Pinpoint the cell where the given text exists, returning its [X, Y] midpoint coordinate. 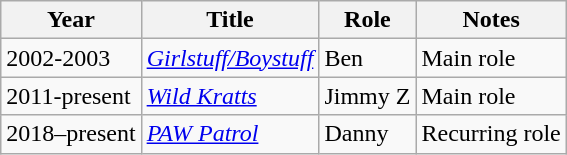
Wild Kratts [230, 96]
Girlstuff/Boystuff [230, 58]
Year [71, 20]
2018–present [71, 134]
2011-present [71, 96]
Notes [491, 20]
Role [368, 20]
PAW Patrol [230, 134]
Ben [368, 58]
Jimmy Z [368, 96]
Danny [368, 134]
2002-2003 [71, 58]
Title [230, 20]
Recurring role [491, 134]
